Search for the cell housing the specified text and yield its (x, y) center coordinate. 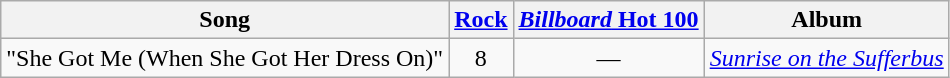
Sunrise on the Sufferbus (826, 58)
Billboard Hot 100 (608, 20)
Album (826, 20)
Rock (481, 20)
"She Got Me (When She Got Her Dress On)" (225, 58)
8 (481, 58)
Song (225, 20)
— (608, 58)
